For the text-containing cell, return its midpoint in (x, y) coordinate format. 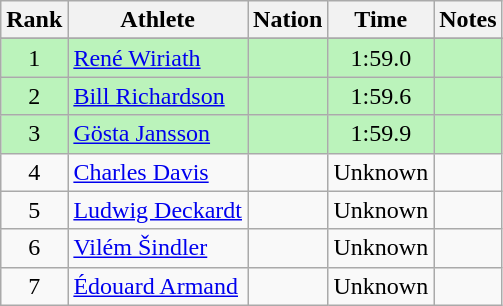
2 (34, 96)
Gösta Jansson (158, 134)
3 (34, 134)
1 (34, 58)
Time (381, 20)
René Wiriath (158, 58)
Édouard Armand (158, 286)
1:59.9 (381, 134)
6 (34, 248)
Ludwig Deckardt (158, 210)
Bill Richardson (158, 96)
Notes (468, 20)
7 (34, 286)
1:59.0 (381, 58)
Nation (288, 20)
Charles Davis (158, 172)
Rank (34, 20)
1:59.6 (381, 96)
4 (34, 172)
5 (34, 210)
Vilém Šindler (158, 248)
Athlete (158, 20)
